Search for the cell housing the specified text and yield its (x, y) center coordinate. 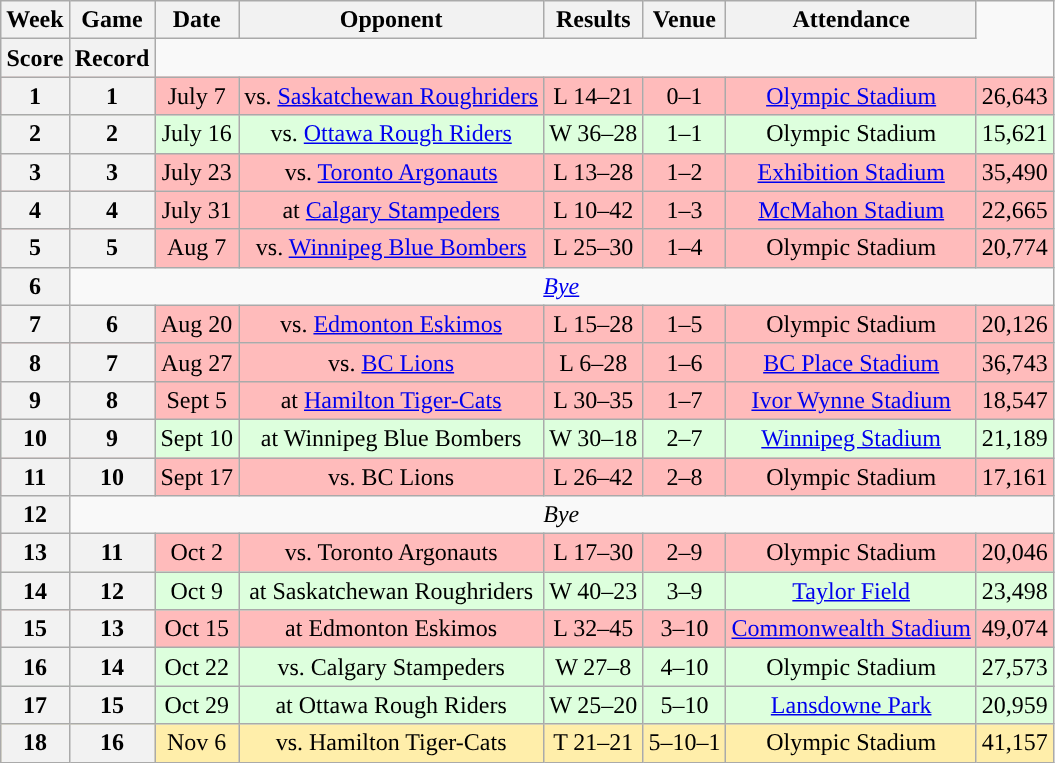
21,189 (1014, 438)
27,573 (1014, 667)
4–10 (684, 667)
Winnipeg Stadium (851, 438)
at Hamilton Tiger-Cats (392, 400)
Oct 15 (197, 629)
35,490 (1014, 172)
Results (594, 20)
Opponent (392, 20)
Date (197, 20)
vs. Ottawa Rough Riders (392, 134)
20,126 (1014, 324)
1–3 (684, 210)
at Calgary Stampeders (392, 210)
at Edmonton Eskimos (392, 629)
vs. Hamilton Tiger-Cats (392, 743)
July 16 (197, 134)
vs. Saskatchewan Roughriders (392, 96)
at Winnipeg Blue Bombers (392, 438)
L 13–28 (594, 172)
23,498 (1014, 591)
Venue (684, 20)
41,157 (1014, 743)
at Saskatchewan Roughriders (392, 591)
July 23 (197, 172)
1–5 (684, 324)
L 10–42 (594, 210)
July 31 (197, 210)
vs. Edmonton Eskimos (392, 324)
1–4 (684, 248)
L 17–30 (594, 553)
W 30–18 (594, 438)
2–9 (684, 553)
vs. Winnipeg Blue Bombers (392, 248)
W 25–20 (594, 705)
Exhibition Stadium (851, 172)
L 25–30 (594, 248)
17,161 (1014, 477)
3–10 (684, 629)
W 40–23 (594, 591)
2–8 (684, 477)
Week (35, 20)
T 21–21 (594, 743)
Score (35, 58)
Aug 20 (197, 324)
5–10–1 (684, 743)
26,643 (1014, 96)
BC Place Stadium (851, 362)
36,743 (1014, 362)
Sept 17 (197, 477)
20,046 (1014, 553)
5–10 (684, 705)
Oct 22 (197, 667)
0–1 (684, 96)
Nov 6 (197, 743)
2–7 (684, 438)
Sept 5 (197, 400)
Oct 9 (197, 591)
L 6–28 (594, 362)
L 32–45 (594, 629)
18,547 (1014, 400)
17 (35, 705)
McMahon Stadium (851, 210)
L 15–28 (594, 324)
vs. Calgary Stampeders (392, 667)
1–2 (684, 172)
18 (35, 743)
July 7 (197, 96)
Oct 2 (197, 553)
Attendance (851, 20)
22,665 (1014, 210)
W 36–28 (594, 134)
20,774 (1014, 248)
L 26–42 (594, 477)
L 30–35 (594, 400)
20,959 (1014, 705)
at Ottawa Rough Riders (392, 705)
Ivor Wynne Stadium (851, 400)
W 27–8 (594, 667)
L 14–21 (594, 96)
49,074 (1014, 629)
Aug 7 (197, 248)
Oct 29 (197, 705)
Commonwealth Stadium (851, 629)
Lansdowne Park (851, 705)
Game (112, 20)
Sept 10 (197, 438)
Record (112, 58)
Aug 27 (197, 362)
1–6 (684, 362)
1–1 (684, 134)
15,621 (1014, 134)
1–7 (684, 400)
3–9 (684, 591)
Taylor Field (851, 591)
